Scan for the cell matching the given text and deliver its [X, Y] coordinate at center. 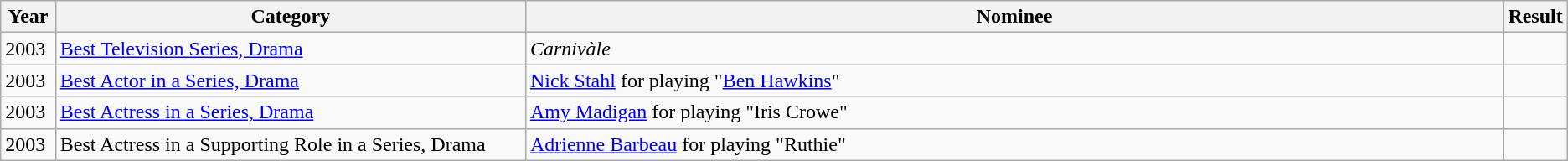
Amy Madigan for playing "Iris Crowe" [1014, 112]
Best Actress in a Supporting Role in a Series, Drama [290, 144]
Carnivàle [1014, 49]
Best Actor in a Series, Drama [290, 80]
Year [28, 17]
Result [1535, 17]
Best Actress in a Series, Drama [290, 112]
Nominee [1014, 17]
Adrienne Barbeau for playing "Ruthie" [1014, 144]
Nick Stahl for playing "Ben Hawkins" [1014, 80]
Category [290, 17]
Best Television Series, Drama [290, 49]
